Scan for the cell matching the given text and deliver its (X, Y) coordinate at center. 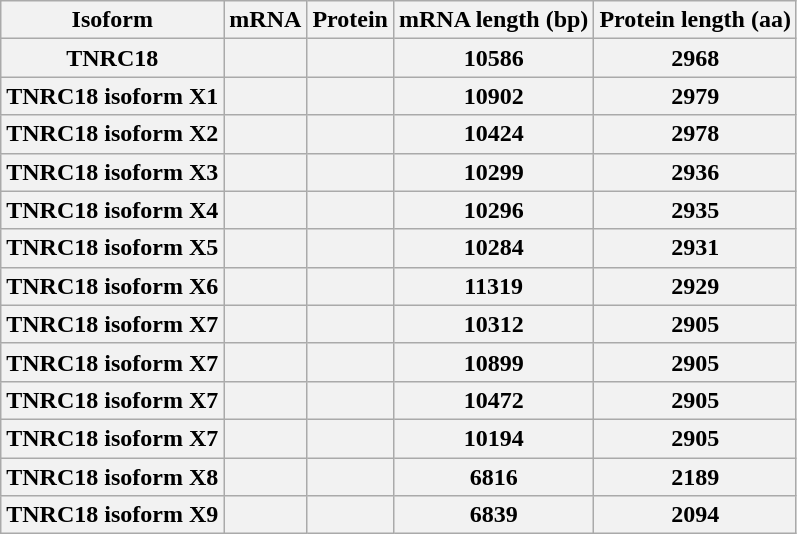
TNRC18 (112, 58)
10296 (493, 210)
mRNA length (bp) (493, 20)
2968 (696, 58)
10586 (493, 58)
10902 (493, 96)
TNRC18 isoform X8 (112, 477)
TNRC18 isoform X5 (112, 248)
TNRC18 isoform X3 (112, 172)
10312 (493, 324)
6816 (493, 477)
10284 (493, 248)
2979 (696, 96)
11319 (493, 286)
Protein length (aa) (696, 20)
TNRC18 isoform X4 (112, 210)
TNRC18 isoform X2 (112, 134)
10472 (493, 400)
10194 (493, 438)
2931 (696, 248)
10899 (493, 362)
TNRC18 isoform X1 (112, 96)
TNRC18 isoform X9 (112, 515)
10424 (493, 134)
2936 (696, 172)
Protein (350, 20)
mRNA (266, 20)
Isoform (112, 20)
6839 (493, 515)
2935 (696, 210)
2978 (696, 134)
TNRC18 isoform X6 (112, 286)
2929 (696, 286)
2189 (696, 477)
2094 (696, 515)
10299 (493, 172)
